Scan for the cell matching the given text and deliver its (x, y) coordinate at center. 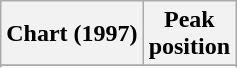
Chart (1997) (72, 34)
Peakposition (189, 34)
